Return (x, y) of the center of cell containing provided text 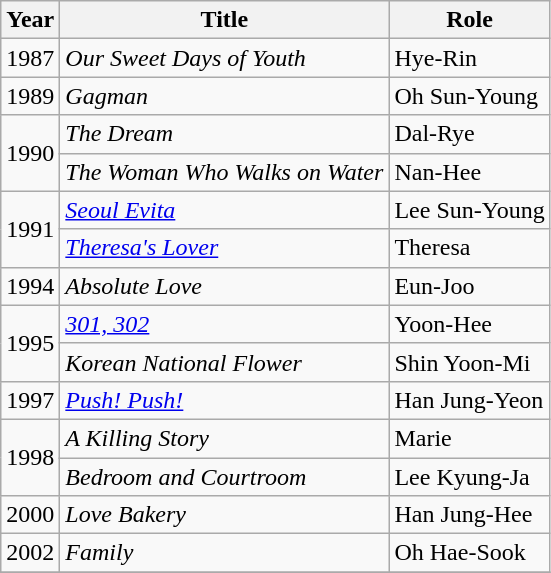
Year (30, 20)
Seoul Evita (224, 210)
Hye-Rin (470, 58)
Our Sweet Days of Youth (224, 58)
2002 (30, 553)
Han Jung-Hee (470, 515)
1998 (30, 457)
Lee Sun-Young (470, 210)
Marie (470, 438)
Oh Hae-Sook (470, 553)
1987 (30, 58)
1994 (30, 286)
Role (470, 20)
Love Bakery (224, 515)
Theresa (470, 248)
Gagman (224, 96)
1990 (30, 153)
301, 302 (224, 324)
Shin Yoon-Mi (470, 362)
Bedroom and Courtroom (224, 477)
Eun-Joo (470, 286)
Lee Kyung-Ja (470, 477)
1997 (30, 400)
Theresa's Lover (224, 248)
1995 (30, 343)
Oh Sun-Young (470, 96)
Family (224, 553)
Dal-Rye (470, 134)
The Dream (224, 134)
A Killing Story (224, 438)
Korean National Flower (224, 362)
1991 (30, 229)
Han Jung-Yeon (470, 400)
Nan-Hee (470, 172)
The Woman Who Walks on Water (224, 172)
Yoon-Hee (470, 324)
Title (224, 20)
Push! Push! (224, 400)
Absolute Love (224, 286)
1989 (30, 96)
2000 (30, 515)
